Provide the [x, y] coordinate of the cell's center where the given text is located.  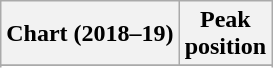
Peakposition [225, 34]
Chart (2018–19) [90, 34]
